Capture the cell that displays the provided text and extract its [X, Y] central coordinate. 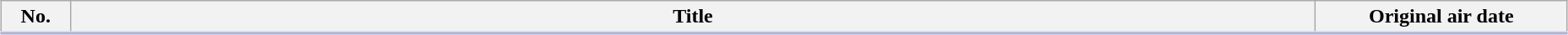
Original air date [1441, 17]
No. [35, 17]
Title [693, 17]
